Return the (X, Y) coordinate for the center point of the cell that contains the specified text.  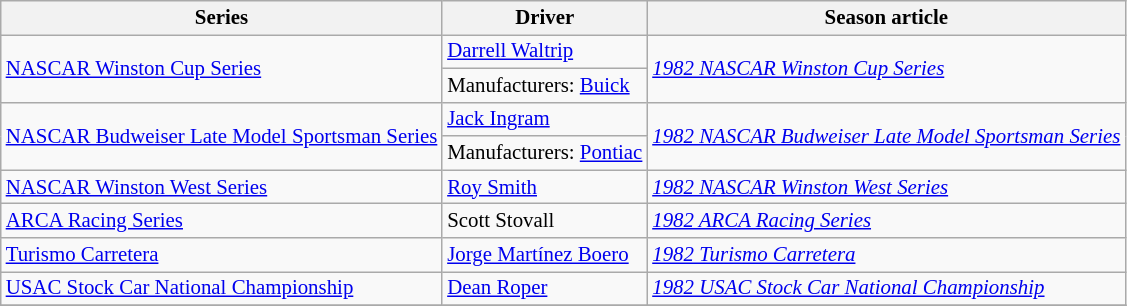
Manufacturers: Buick (544, 85)
USAC Stock Car National Championship (222, 288)
Turismo Carretera (222, 255)
ARCA Racing Series (222, 221)
Darrell Waltrip (544, 51)
1982 NASCAR Winston Cup Series (886, 68)
Series (222, 18)
1982 NASCAR Budweiser Late Model Sportsman Series (886, 136)
Roy Smith (544, 187)
Jorge Martínez Boero (544, 255)
Season article (886, 18)
1982 ARCA Racing Series (886, 221)
1982 Turismo Carretera (886, 255)
Scott Stovall (544, 221)
Driver (544, 18)
NASCAR Winston Cup Series (222, 68)
1982 NASCAR Winston West Series (886, 187)
Dean Roper (544, 288)
NASCAR Winston West Series (222, 187)
1982 USAC Stock Car National Championship (886, 288)
Jack Ingram (544, 119)
Manufacturers: Pontiac (544, 153)
NASCAR Budweiser Late Model Sportsman Series (222, 136)
